Provide the [x, y] coordinate of the cell's center where the given text is located.  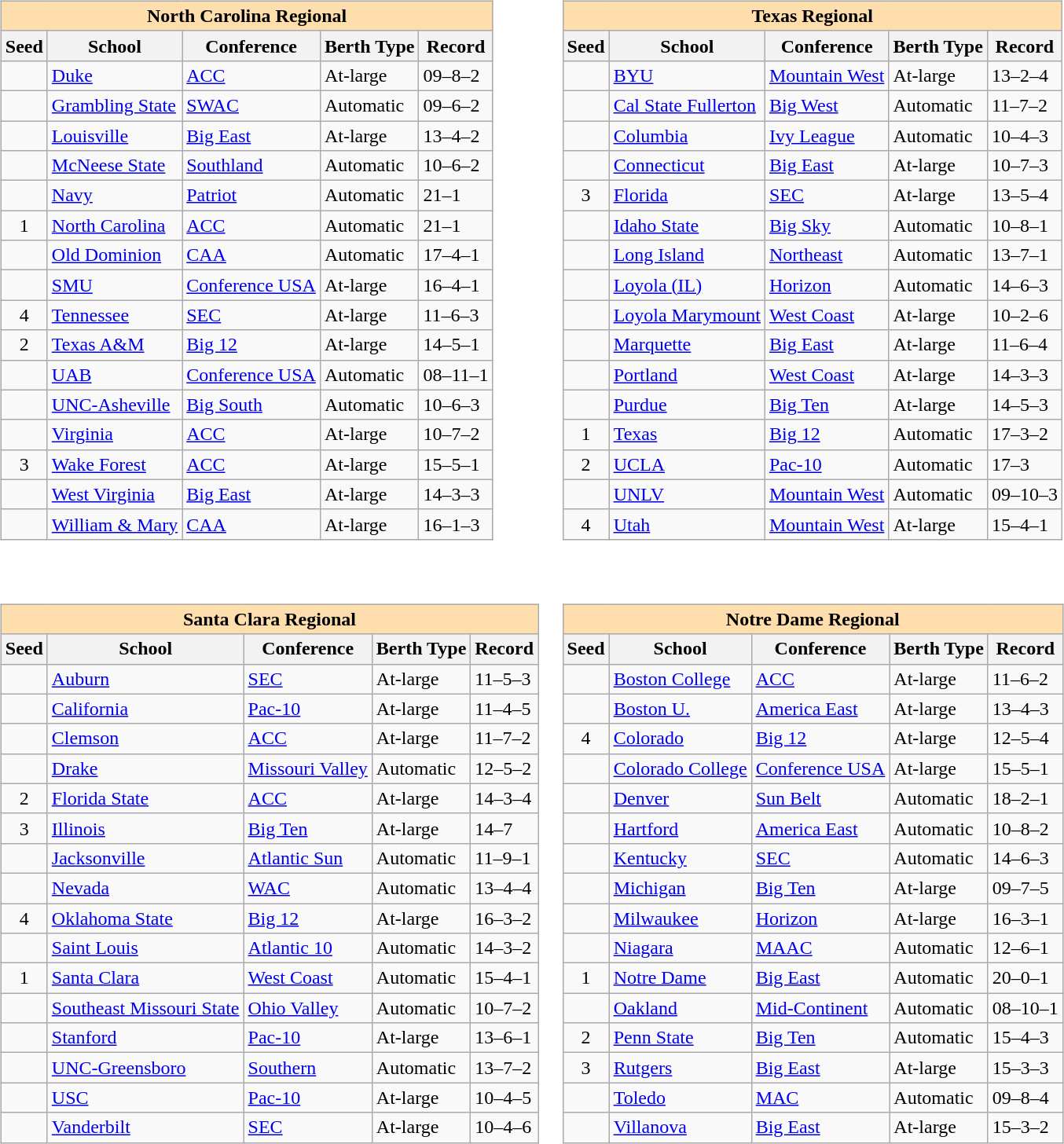
Big South [251, 405]
Villanova [681, 1127]
Old Dominion [115, 255]
Notre Dame [681, 978]
10–4–3 [1025, 136]
17–3–2 [1025, 434]
09–8–4 [1025, 1098]
Atlantic 10 [308, 948]
14–7 [504, 828]
Big West [827, 105]
09–7–5 [1025, 888]
Boston U. [681, 709]
Missouri Valley [308, 768]
Oakland [681, 1008]
Niagara [681, 948]
16–4–1 [456, 285]
Boston College [681, 679]
10–4–5 [504, 1098]
11–9–1 [504, 858]
15–4–3 [1025, 1038]
13–4–4 [504, 888]
Texas A&M [115, 345]
20–0–1 [1025, 978]
Saint Louis [145, 948]
UNLV [687, 494]
Grambling State [115, 105]
10–8–1 [1025, 225]
18–2–1 [1025, 798]
17–3 [1025, 464]
USC [145, 1098]
16–3–1 [1025, 918]
Southeast Missouri State [145, 1008]
Notre Dame Regional [813, 619]
Michigan [681, 888]
Auburn [145, 679]
10–6–3 [456, 405]
Patriot [251, 196]
UAB [115, 375]
Southland [251, 166]
Virginia [115, 434]
BYU [687, 75]
Louisville [115, 136]
13–6–1 [504, 1038]
13–7–2 [504, 1068]
Colorado [681, 739]
McNeese State [115, 166]
West Virginia [115, 494]
Hartford [681, 828]
Santa Clara Regional [269, 619]
14–3–2 [504, 948]
Wake Forest [115, 464]
10–6–2 [456, 166]
11–6–4 [1025, 345]
Florida [687, 196]
UNC-Greensboro [145, 1068]
WAC [308, 888]
10–4–6 [504, 1127]
California [145, 709]
13–7–1 [1025, 255]
Purdue [687, 405]
Illinois [145, 828]
Clemson [145, 739]
Marquette [687, 345]
Jacksonville [145, 858]
Loyola Marymount [687, 315]
Southern [308, 1068]
16–1–3 [456, 524]
Navy [115, 196]
Denver [681, 798]
Oklahoma State [145, 918]
11–5–3 [504, 679]
14–5–1 [456, 345]
Sun Belt [820, 798]
Connecticut [687, 166]
14–3–4 [504, 798]
Colorado College [681, 768]
William & Mary [115, 524]
Ivy League [827, 136]
Big Sky [827, 225]
10–7–3 [1025, 166]
09–10–3 [1025, 494]
13–4–2 [456, 136]
13–4–3 [1025, 709]
11–4–5 [504, 709]
17–4–1 [456, 255]
MAC [820, 1098]
15–3–2 [1025, 1127]
Stanford [145, 1038]
12–6–1 [1025, 948]
Texas [687, 434]
Duke [115, 75]
14–5–3 [1025, 405]
Toledo [681, 1098]
Nevada [145, 888]
08–11–1 [456, 375]
Ohio Valley [308, 1008]
Atlantic Sun [308, 858]
Rutgers [681, 1068]
Drake [145, 768]
Texas Regional [813, 16]
North Carolina Regional [247, 16]
MAAC [820, 948]
09–6–2 [456, 105]
11–6–2 [1025, 679]
Utah [687, 524]
SWAC [251, 105]
Kentucky [681, 858]
North Carolina [115, 225]
10–8–2 [1025, 828]
15–3–3 [1025, 1068]
10–2–6 [1025, 315]
Loyola (IL) [687, 285]
13–5–4 [1025, 196]
Idaho State [687, 225]
13–2–4 [1025, 75]
Santa Clara [145, 978]
Long Island [687, 255]
12–5–2 [504, 768]
Florida State [145, 798]
09–8–2 [456, 75]
Portland [687, 375]
Penn State [681, 1038]
11–6–3 [456, 315]
08–10–1 [1025, 1008]
UCLA [687, 464]
Northeast [827, 255]
16–3–2 [504, 918]
SMU [115, 285]
Mid-Continent [820, 1008]
Cal State Fullerton [687, 105]
Milwaukee [681, 918]
12–5–4 [1025, 739]
Columbia [687, 136]
Tennessee [115, 315]
Vanderbilt [145, 1127]
UNC-Asheville [115, 405]
